Capture the cell that displays the provided text and extract its [x, y] central coordinate. 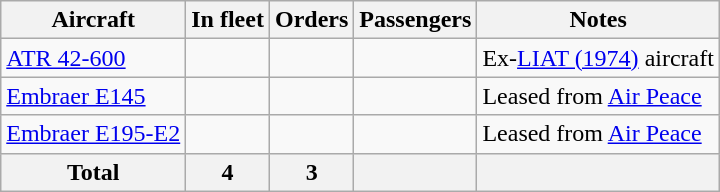
Notes [598, 20]
Ex-LIAT (1974) aircraft [598, 58]
In fleet [228, 20]
Embraer E195-E2 [94, 134]
Orders [311, 20]
ATR 42-600 [94, 58]
Embraer E145 [94, 96]
Aircraft [94, 20]
3 [311, 172]
Total [94, 172]
Passengers [416, 20]
4 [228, 172]
